Pinpoint the cell where the given text exists, returning its [X, Y] midpoint coordinate. 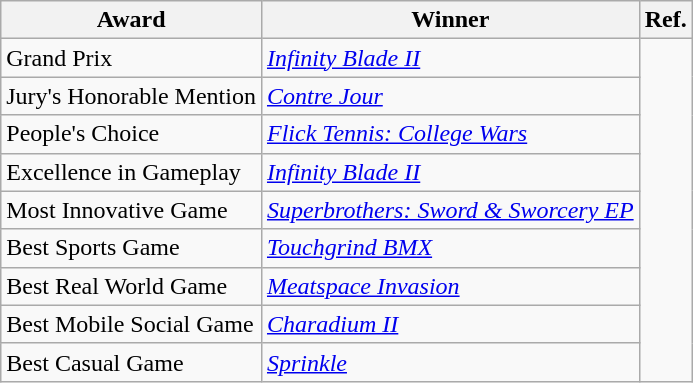
People's Choice [132, 134]
Best Real World Game [132, 286]
Most Innovative Game [132, 210]
Superbrothers: Sword & Sworcery EP [450, 210]
Best Casual Game [132, 362]
Grand Prix [132, 58]
Contre Jour [450, 96]
Jury's Honorable Mention [132, 96]
Winner [450, 20]
Sprinkle [450, 362]
Excellence in Gameplay [132, 172]
Touchgrind BMX [450, 248]
Best Mobile Social Game [132, 324]
Flick Tennis: College Wars [450, 134]
Best Sports Game [132, 248]
Charadium II [450, 324]
Ref. [666, 20]
Award [132, 20]
Meatspace Invasion [450, 286]
